Locate the cell with the specified text and output its [x, y] center coordinate. 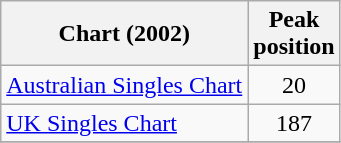
Australian Singles Chart [124, 85]
UK Singles Chart [124, 123]
Peakposition [294, 34]
Chart (2002) [124, 34]
20 [294, 85]
187 [294, 123]
